Return (X, Y) of the center of cell containing provided text 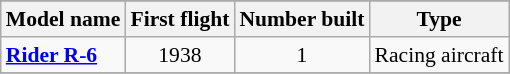
1 (302, 55)
Rider R-6 (64, 55)
Type (440, 19)
First flight (180, 19)
1938 (180, 55)
Number built (302, 19)
Model name (64, 19)
Racing aircraft (440, 55)
